Scan for the cell matching the given text and deliver its (x, y) coordinate at center. 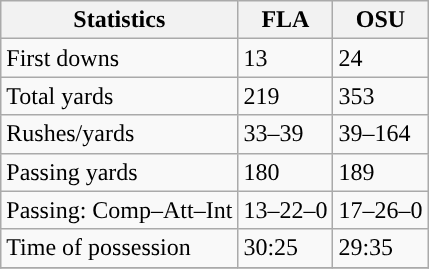
FLA (286, 20)
219 (286, 96)
Rushes/yards (120, 134)
Passing: Comp–Att–Int (120, 210)
17–26–0 (380, 210)
Total yards (120, 96)
13–22–0 (286, 210)
Time of possession (120, 248)
189 (380, 172)
Passing yards (120, 172)
13 (286, 58)
33–39 (286, 134)
OSU (380, 20)
Statistics (120, 20)
24 (380, 58)
39–164 (380, 134)
30:25 (286, 248)
29:35 (380, 248)
353 (380, 96)
180 (286, 172)
First downs (120, 58)
